From the cell containing the given text, extract its center point as (x, y) coordinate. 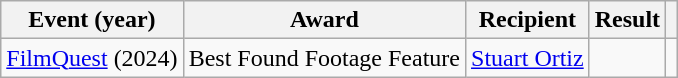
Award (324, 20)
FilmQuest (2024) (92, 58)
Recipient (528, 20)
Result (627, 20)
Best Found Footage Feature (324, 58)
Stuart Ortiz (528, 58)
Event (year) (92, 20)
